Return (X, Y) of the center of cell containing provided text 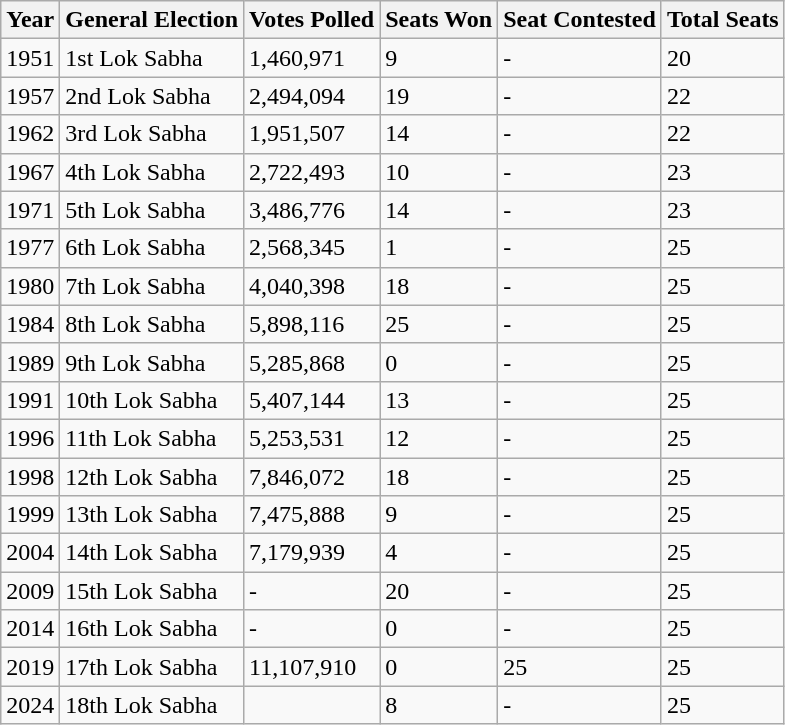
7,846,072 (312, 477)
3,486,776 (312, 210)
Total Seats (722, 20)
14th Lok Sabha (152, 553)
16th Lok Sabha (152, 629)
10th Lok Sabha (152, 400)
13th Lok Sabha (152, 515)
2,568,345 (312, 248)
2014 (30, 629)
11,107,910 (312, 667)
8th Lok Sabha (152, 324)
5,285,868 (312, 362)
1,951,507 (312, 134)
12 (439, 438)
2009 (30, 591)
5th Lok Sabha (152, 210)
7,179,939 (312, 553)
1991 (30, 400)
1 (439, 248)
7th Lok Sabha (152, 286)
5,898,116 (312, 324)
1989 (30, 362)
1998 (30, 477)
8 (439, 705)
1,460,971 (312, 58)
2004 (30, 553)
Year (30, 20)
13 (439, 400)
11th Lok Sabha (152, 438)
10 (439, 172)
5,407,144 (312, 400)
4th Lok Sabha (152, 172)
2024 (30, 705)
1980 (30, 286)
1984 (30, 324)
1st Lok Sabha (152, 58)
9th Lok Sabha (152, 362)
6th Lok Sabha (152, 248)
19 (439, 96)
4,040,398 (312, 286)
1999 (30, 515)
4 (439, 553)
1951 (30, 58)
1967 (30, 172)
Seat Contested (580, 20)
1971 (30, 210)
2,722,493 (312, 172)
15th Lok Sabha (152, 591)
Votes Polled (312, 20)
3rd Lok Sabha (152, 134)
2,494,094 (312, 96)
1962 (30, 134)
1957 (30, 96)
18th Lok Sabha (152, 705)
5,253,531 (312, 438)
2019 (30, 667)
2nd Lok Sabha (152, 96)
General Election (152, 20)
12th Lok Sabha (152, 477)
7,475,888 (312, 515)
17th Lok Sabha (152, 667)
1996 (30, 438)
1977 (30, 248)
Seats Won (439, 20)
